Capture the cell that displays the provided text and extract its (X, Y) central coordinate. 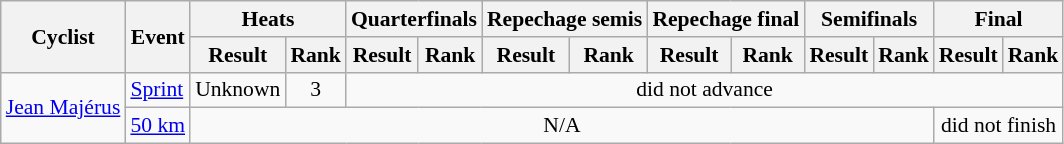
50 km (158, 126)
Sprint (158, 90)
Final (998, 19)
Heats (268, 19)
Unknown (238, 90)
Repechage final (726, 19)
did not finish (998, 126)
did not advance (704, 90)
Semifinals (868, 19)
Cyclist (64, 36)
Jean Majérus (64, 108)
Quarterfinals (414, 19)
N/A (562, 126)
Event (158, 36)
Repechage semis (564, 19)
3 (316, 90)
